Detect which cell encompasses the target text, then output its (x, y) center coordinate. 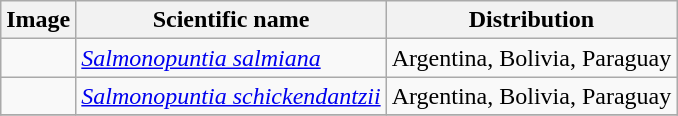
Scientific name (231, 20)
Image (38, 20)
Salmonopuntia salmiana (231, 58)
Distribution (532, 20)
Salmonopuntia schickendantzii (231, 96)
